Find where the given text appears and provide that cell's center as (x, y) coordinate. 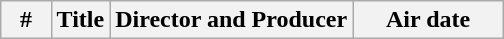
Title (80, 20)
Director and Producer (232, 20)
# (26, 20)
Air date (428, 20)
